Pinpoint the cell where the given text exists, returning its (x, y) midpoint coordinate. 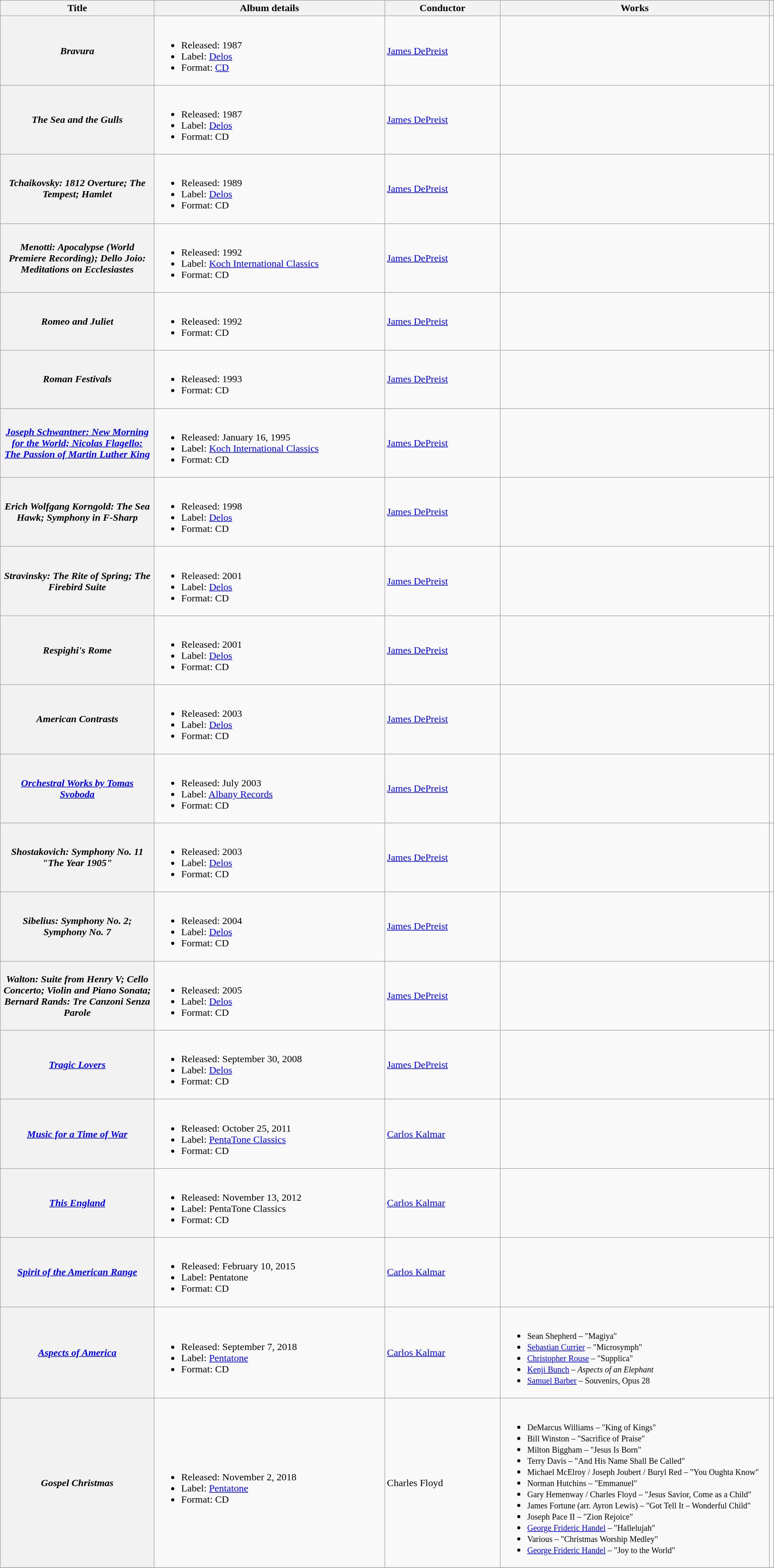
Respighi's Rome (77, 650)
Conductor (442, 8)
Bravura (77, 50)
Released: 2004Label: DelosFormat: CD (270, 926)
Released: 1989Label: DelosFormat: CD (270, 189)
Gospel Christmas (77, 1483)
Works (635, 8)
Released: February 10, 2015Label: PentatoneFormat: CD (270, 1272)
Tchaikovsky: 1812 Overture; The Tempest; Hamlet (77, 189)
Roman Festivals (77, 379)
Shostakovich: Symphony No. 11 "The Year 1905" (77, 858)
Album details (270, 8)
Released: 1992Label: Koch International ClassicsFormat: CD (270, 258)
Spirit of the American Range (77, 1272)
Stravinsky: The Rite of Spring; The Firebird Suite (77, 581)
Orchestral Works by Tomas Svoboda (77, 788)
Released: 2005Label: DelosFormat: CD (270, 996)
Released: September 7, 2018Label: PentatoneFormat: CD (270, 1353)
This England (77, 1203)
American Contrasts (77, 719)
Released: October 25, 2011Label: PentaTone ClassicsFormat: CD (270, 1134)
The Sea and the Gulls (77, 120)
Romeo and Juliet (77, 321)
Joseph Schwantner: New Morning for the World; Nicolas Flagello: The Passion of Martin Luther King (77, 443)
Menotti: Apocalypse (World Premiere Recording); Dello Joio: Meditations on Ecclesiastes (77, 258)
Released: 1993Format: CD (270, 379)
Title (77, 8)
Erich Wolfgang Korngold: The Sea Hawk; Symphony in F-Sharp (77, 512)
Released: 1992Format: CD (270, 321)
Released: November 13, 2012Label: PentaTone ClassicsFormat: CD (270, 1203)
Released: July 2003Label: Albany RecordsFormat: CD (270, 788)
Released: 1998Label: DelosFormat: CD (270, 512)
Released: November 2, 2018Label: PentatoneFormat: CD (270, 1483)
Released: January 16, 1995Label: Koch International ClassicsFormat: CD (270, 443)
Walton: Suite from Henry V; Cello Concerto; Violin and Piano Sonata; Bernard Rands: Tre Canzoni Senza Parole (77, 996)
Music for a Time of War (77, 1134)
Tragic Lovers (77, 1065)
Released: September 30, 2008Label: DelosFormat: CD (270, 1065)
Aspects of America (77, 1353)
Charles Floyd (442, 1483)
Sibelius: Symphony No. 2; Symphony No. 7 (77, 926)
